Return the (X, Y) coordinate for the center point of the cell that contains the specified text.  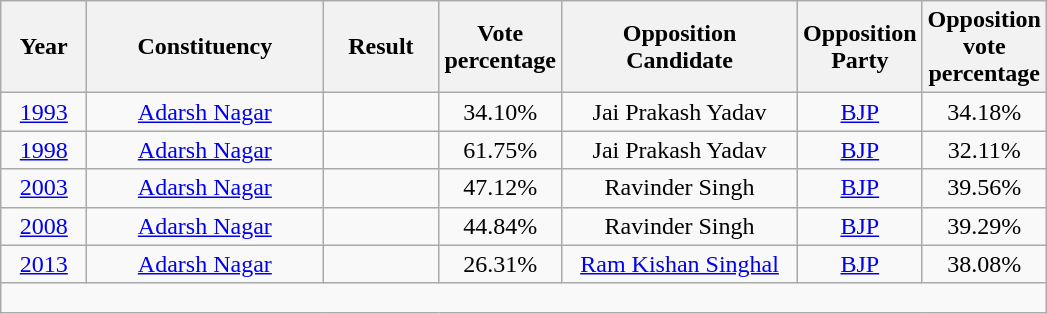
1998 (44, 150)
Vote percentage (500, 47)
Opposition vote percentage (984, 47)
32.11% (984, 150)
61.75% (500, 150)
47.12% (500, 188)
2008 (44, 226)
Opposition Party (860, 47)
34.10% (500, 112)
Result (381, 47)
Constituency (205, 47)
Ram Kishan Singhal (680, 264)
Year (44, 47)
Opposition Candidate (680, 47)
39.29% (984, 226)
44.84% (500, 226)
38.08% (984, 264)
34.18% (984, 112)
26.31% (500, 264)
2013 (44, 264)
39.56% (984, 188)
1993 (44, 112)
2003 (44, 188)
